For the text-containing cell, return its midpoint in [x, y] coordinate format. 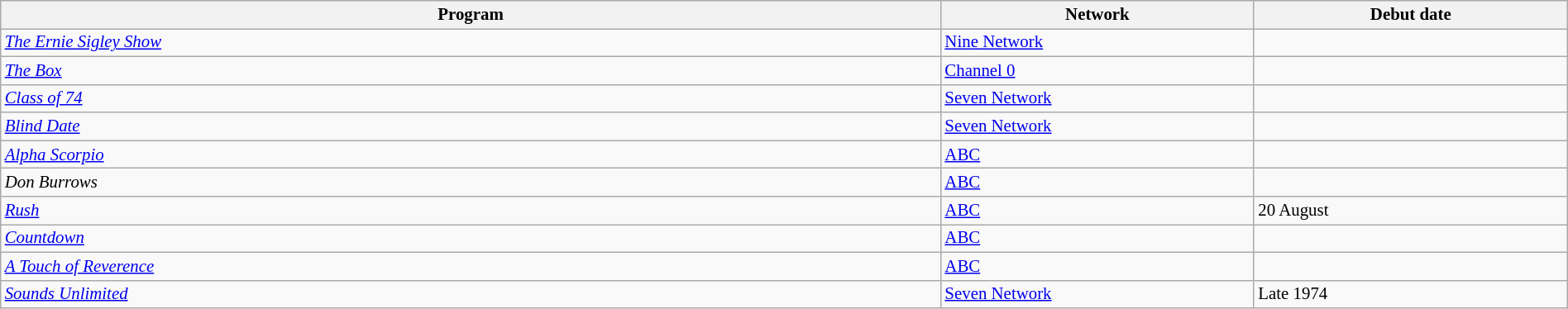
Rush [471, 211]
Debut date [1411, 15]
Program [471, 15]
The Ernie Sigley Show [471, 42]
Alpha Scorpio [471, 154]
Class of 74 [471, 98]
20 August [1411, 211]
Network [1097, 15]
Late 1974 [1411, 294]
Don Burrows [471, 183]
The Box [471, 70]
A Touch of Reverence [471, 266]
Sounds Unlimited [471, 294]
Channel 0 [1097, 70]
Countdown [471, 238]
Nine Network [1097, 42]
Blind Date [471, 126]
